Return the [X, Y] coordinate for the center point of the cell that contains the specified text.  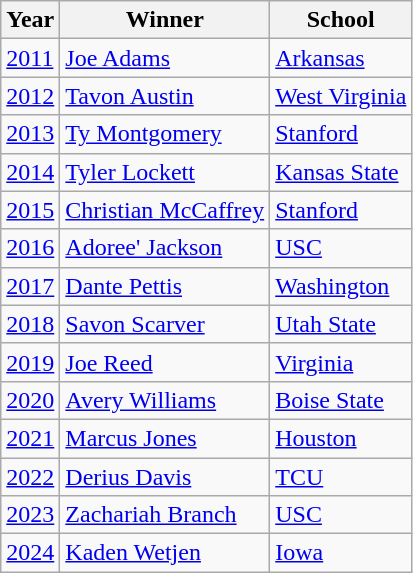
Iowa [341, 553]
2022 [30, 477]
2013 [30, 134]
2021 [30, 438]
2012 [30, 96]
Joe Adams [165, 58]
2016 [30, 248]
Utah State [341, 324]
Year [30, 20]
Tavon Austin [165, 96]
West Virginia [341, 96]
Tyler Lockett [165, 172]
Adoree' Jackson [165, 248]
Derius Davis [165, 477]
Virginia [341, 362]
2015 [30, 210]
Boise State [341, 400]
Kansas State [341, 172]
TCU [341, 477]
Savon Scarver [165, 324]
Marcus Jones [165, 438]
Zachariah Branch [165, 515]
Christian McCaffrey [165, 210]
Houston [341, 438]
Avery Williams [165, 400]
Kaden Wetjen [165, 553]
2019 [30, 362]
2024 [30, 553]
2018 [30, 324]
Ty Montgomery [165, 134]
2020 [30, 400]
Washington [341, 286]
2014 [30, 172]
Arkansas [341, 58]
2011 [30, 58]
Winner [165, 20]
School [341, 20]
Joe Reed [165, 362]
2017 [30, 286]
2023 [30, 515]
Dante Pettis [165, 286]
